Output the [x, y] coordinate of the center of the cell containing the given text.  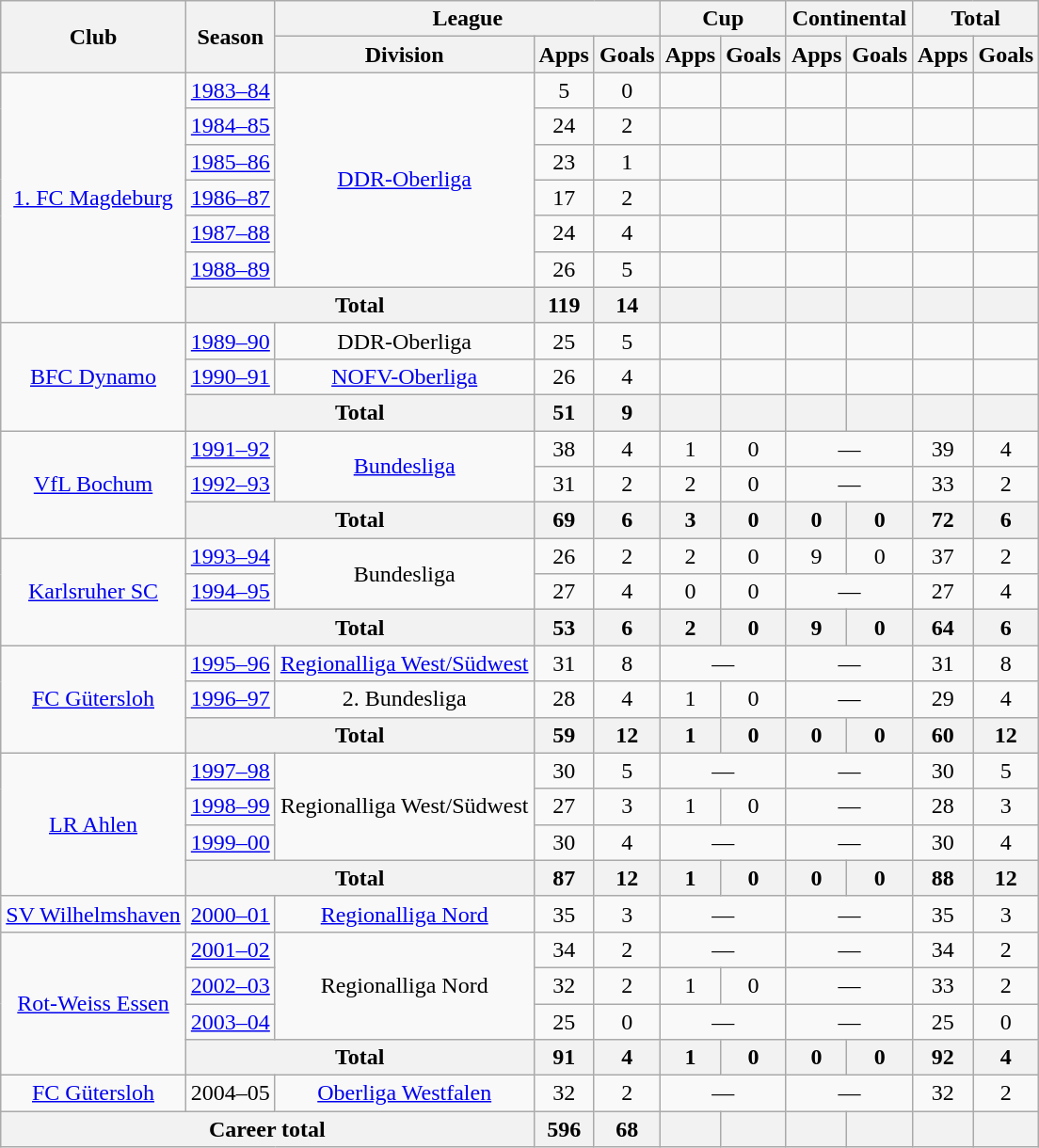
VfL Bochum [94, 485]
2003–04 [230, 1021]
NOFV-Oberliga [405, 376]
1985–86 [230, 162]
SV Wilhelmshaven [94, 914]
1992–93 [230, 485]
1998–99 [230, 806]
1999–00 [230, 842]
119 [564, 305]
2004–05 [230, 1093]
69 [564, 520]
37 [943, 556]
39 [943, 449]
29 [943, 699]
2002–03 [230, 985]
38 [564, 449]
53 [564, 628]
60 [943, 735]
23 [564, 162]
Rot-Weiss Essen [94, 1003]
LR Ahlen [94, 824]
91 [564, 1058]
1987–88 [230, 233]
2. Bundesliga [405, 699]
League [467, 19]
68 [627, 1129]
1984–85 [230, 126]
Karlsruher SC [94, 592]
Club [94, 37]
92 [943, 1058]
1993–94 [230, 556]
87 [564, 878]
Season [230, 37]
Continental [849, 19]
1989–90 [230, 341]
1996–97 [230, 699]
Division [405, 55]
1997–98 [230, 771]
2001–02 [230, 949]
2000–01 [230, 914]
BFC Dynamo [94, 376]
51 [564, 412]
596 [564, 1129]
Cup [723, 19]
1. FC Magdeburg [94, 198]
59 [564, 735]
14 [627, 305]
Career total [267, 1129]
1994–95 [230, 592]
Oberliga Westfalen [405, 1093]
1988–89 [230, 269]
1983–84 [230, 90]
1995–96 [230, 663]
64 [943, 628]
17 [564, 198]
88 [943, 878]
1986–87 [230, 198]
1990–91 [230, 376]
72 [943, 520]
1991–92 [230, 449]
